For the text-containing cell, return its midpoint in (x, y) coordinate format. 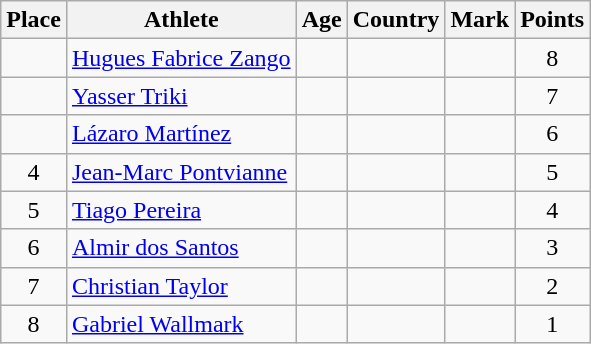
Gabriel Wallmark (181, 324)
2 (552, 286)
Athlete (181, 20)
1 (552, 324)
Jean-Marc Pontvianne (181, 172)
Points (552, 20)
Almir dos Santos (181, 248)
Yasser Triki (181, 96)
Age (322, 20)
Place (34, 20)
Mark (480, 20)
Christian Taylor (181, 286)
Country (396, 20)
Hugues Fabrice Zango (181, 58)
Tiago Pereira (181, 210)
Lázaro Martínez (181, 134)
3 (552, 248)
